Identify which cell holds the provided text, then report its [X, Y] central coordinate. 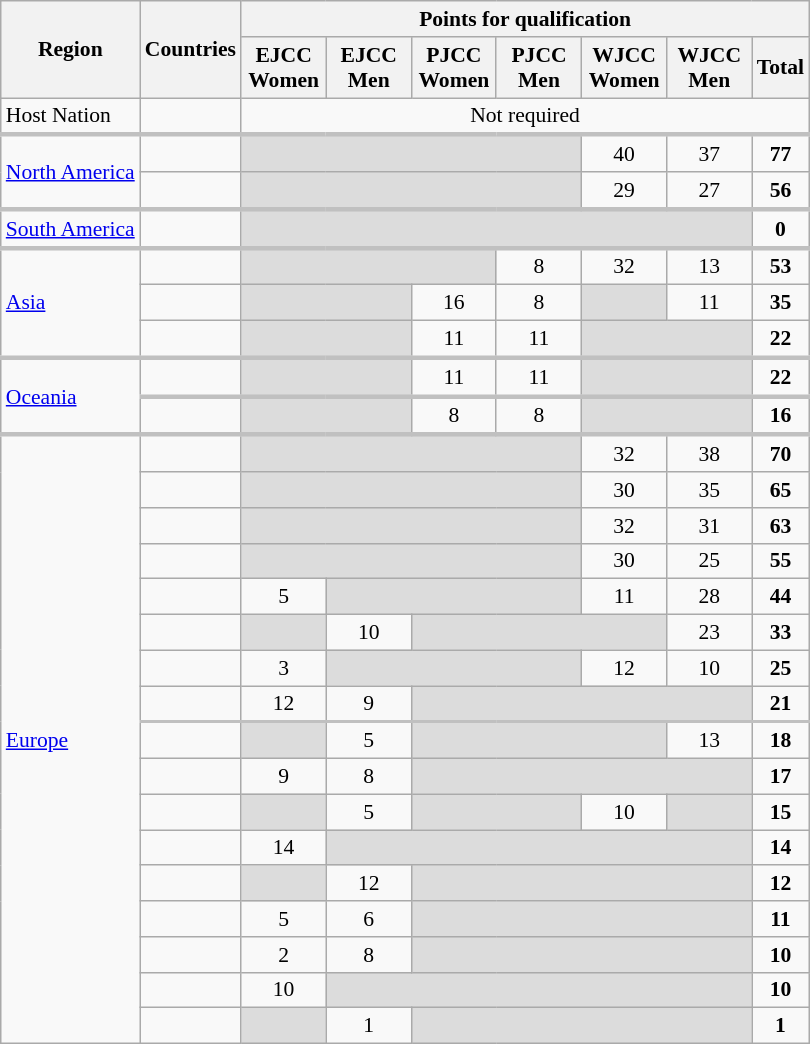
65 [780, 490]
15 [780, 812]
37 [710, 154]
Asia [70, 303]
Europe [70, 740]
Total [780, 68]
Region [70, 50]
Host Nation [70, 116]
40 [624, 154]
3 [284, 668]
18 [780, 740]
Points for qualification [525, 19]
2 [284, 955]
6 [368, 919]
29 [624, 190]
South America [70, 228]
38 [710, 454]
53 [780, 266]
Not required [525, 116]
63 [780, 526]
North America [70, 172]
44 [780, 597]
Oceania [70, 396]
77 [780, 154]
27 [710, 190]
EJCC Men [368, 68]
EJCC Women [284, 68]
Countries [190, 50]
17 [780, 777]
70 [780, 454]
21 [780, 704]
0 [780, 228]
31 [710, 526]
33 [780, 633]
55 [780, 561]
WJCC Women [624, 68]
23 [710, 633]
28 [710, 597]
WJCC Men [710, 68]
PJCC Men [538, 68]
56 [780, 190]
PJCC Women [454, 68]
